Return [X, Y] of the center of cell containing provided text 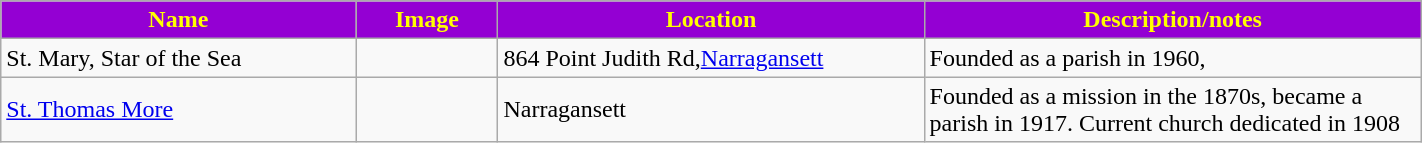
Founded as a parish in 1960, [1172, 58]
Image [427, 20]
St. Thomas More [178, 110]
St. Mary, Star of the Sea [178, 58]
Name [178, 20]
Narragansett [711, 110]
Location [711, 20]
864 Point Judith Rd,Narragansett [711, 58]
Description/notes [1172, 20]
Founded as a mission in the 1870s, became a parish in 1917. Current church dedicated in 1908 [1172, 110]
